Return the (x, y) coordinate for the center point of the cell that contains the specified text.  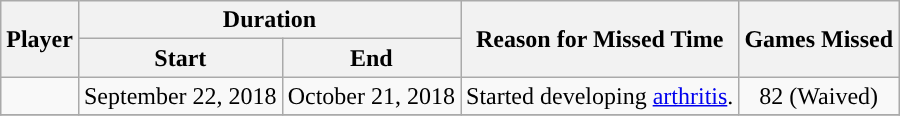
October 21, 2018 (371, 96)
Reason for Missed Time (599, 39)
Start (180, 58)
September 22, 2018 (180, 96)
Player (40, 39)
End (371, 58)
Games Missed (819, 39)
Duration (269, 20)
82 (Waived) (819, 96)
Started developing arthritis. (599, 96)
